Provide the (x, y) coordinate of the cell's center where the given text is located.  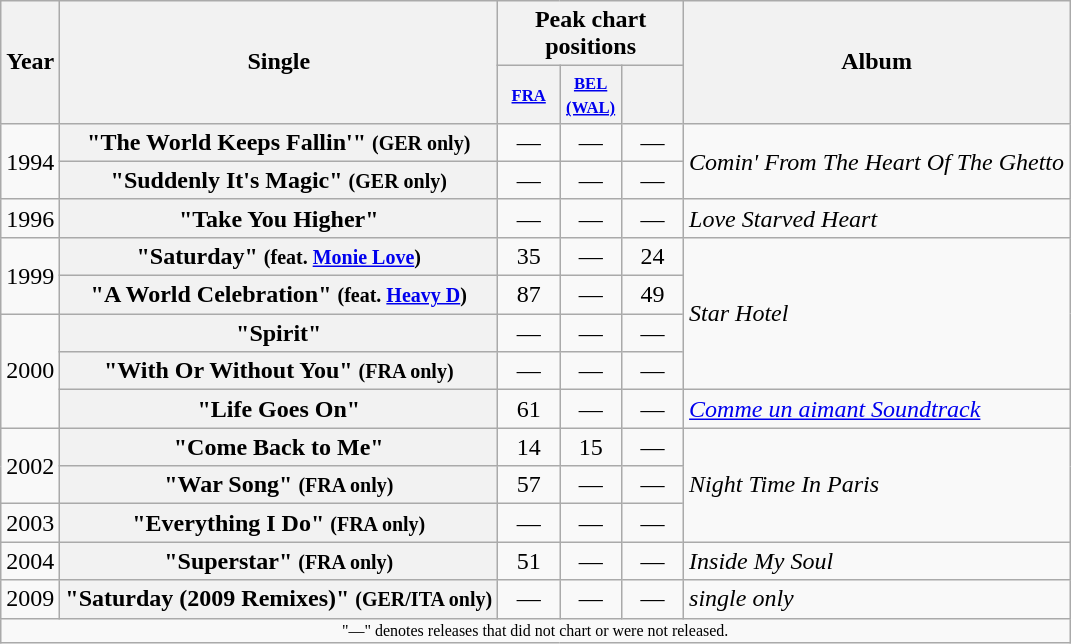
2003 (30, 523)
"Superstar" (FRA only) (279, 561)
Comme un aimant Soundtrack (877, 409)
"Life Goes On" (279, 409)
2002 (30, 466)
14 (529, 447)
Inside My Soul (877, 561)
"Saturday (2009 Remixes)" (GER/ITA only) (279, 599)
"War Song" (FRA only) (279, 485)
49 (653, 295)
Year (30, 62)
Night Time In Paris (877, 485)
Star Hotel (877, 313)
"A World Celebration" (feat. Heavy D) (279, 295)
BEL(WAL) (591, 94)
Love Starved Heart (877, 218)
2000 (30, 371)
Album (877, 62)
Single (279, 62)
single only (877, 599)
"Saturday" (feat. Monie Love) (279, 256)
51 (529, 561)
1996 (30, 218)
2009 (30, 599)
1999 (30, 275)
"Suddenly It's Magic" (GER only) (279, 180)
61 (529, 409)
"Take You Higher" (279, 218)
87 (529, 295)
FRA (529, 94)
"Everything I Do" (FRA only) (279, 523)
Comin' From The Heart Of The Ghetto (877, 161)
"—" denotes releases that did not chart or were not released. (536, 630)
"Come Back to Me" (279, 447)
Peak chart positions (591, 34)
"With Or Without You" (FRA only) (279, 371)
"The World Keeps Fallin'" (GER only) (279, 142)
1994 (30, 161)
35 (529, 256)
"Spirit" (279, 333)
24 (653, 256)
57 (529, 485)
2004 (30, 561)
15 (591, 447)
